From the cell containing the given text, extract its center point as (x, y) coordinate. 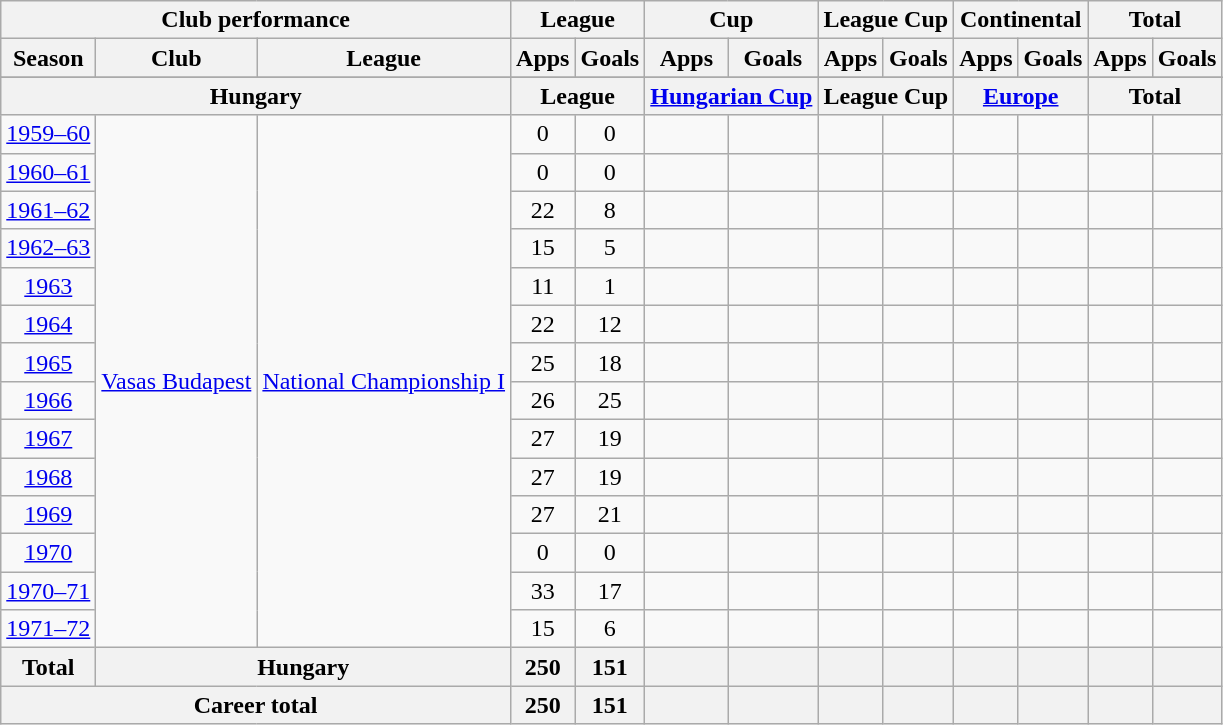
5 (610, 248)
1964 (48, 324)
Vasas Budapest (176, 382)
6 (610, 629)
Europe (1021, 96)
26 (543, 400)
1962–63 (48, 248)
Club (176, 58)
1966 (48, 400)
1968 (48, 477)
1960–61 (48, 172)
Season (48, 58)
17 (610, 591)
1 (610, 286)
8 (610, 210)
1970 (48, 553)
12 (610, 324)
Hungarian Cup (732, 96)
1967 (48, 438)
Club performance (256, 20)
1969 (48, 515)
Continental (1021, 20)
11 (543, 286)
1970–71 (48, 591)
18 (610, 362)
1965 (48, 362)
1959–60 (48, 134)
Cup (732, 20)
Career total (256, 705)
1971–72 (48, 629)
1961–62 (48, 210)
National Championship I (384, 382)
21 (610, 515)
1963 (48, 286)
33 (543, 591)
